Locate the cell with the specified text and output its (x, y) center coordinate. 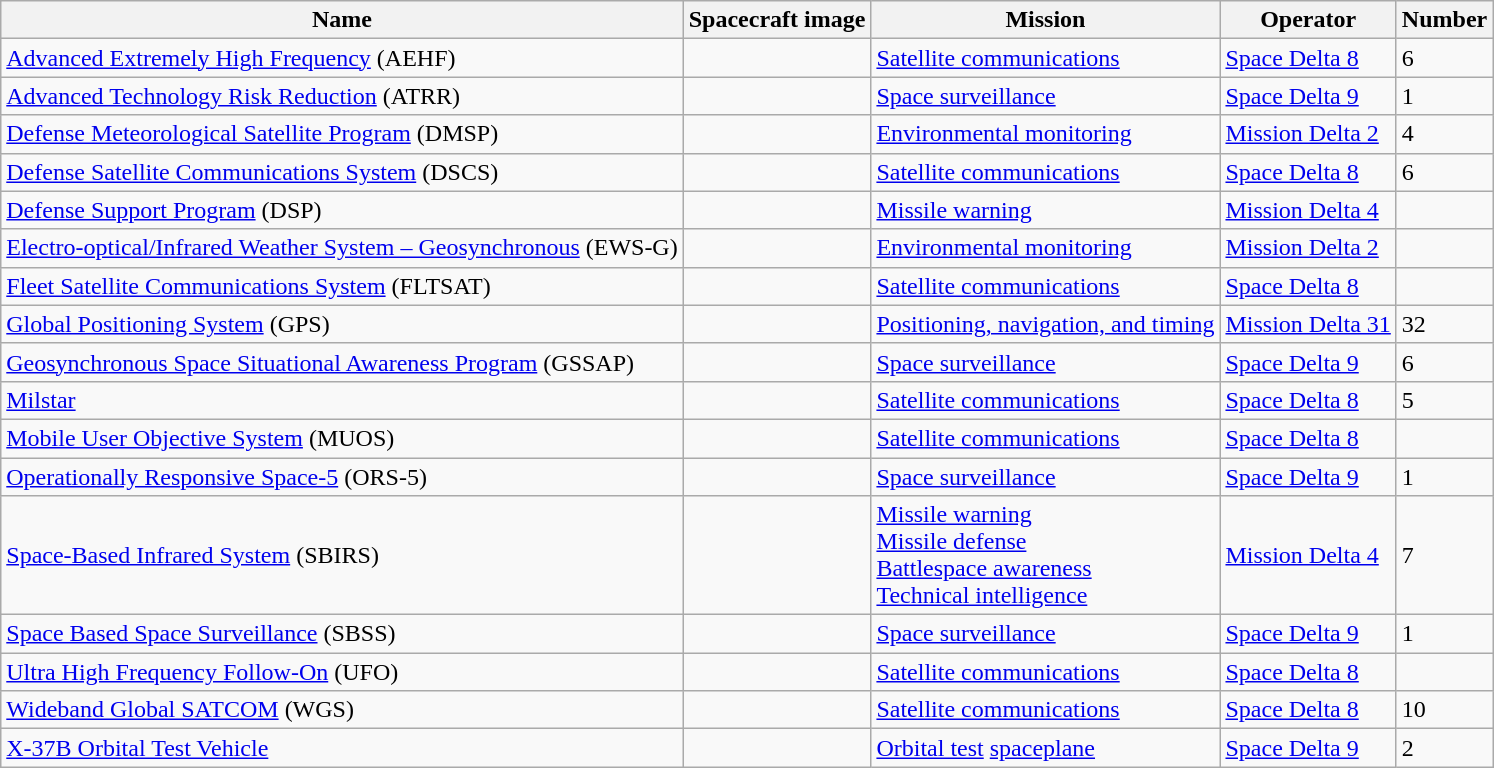
Positioning, navigation, and timing (1046, 324)
Operationally Responsive Space-5 (ORS-5) (342, 477)
Missile warning (1046, 210)
4 (1444, 134)
Defense Satellite Communications System (DSCS) (342, 172)
Space-Based Infrared System (SBIRS) (342, 556)
Advanced Technology Risk Reduction (ATRR) (342, 96)
Global Positioning System (GPS) (342, 324)
Geosynchronous Space Situational Awareness Program (GSSAP) (342, 362)
5 (1444, 400)
Name (342, 20)
Mission (1046, 20)
Space Based Space Surveillance (SBSS) (342, 634)
Operator (1308, 20)
Missile warningMissile defenseBattlespace awarenessTechnical intelligence (1046, 556)
Advanced Extremely High Frequency (AEHF) (342, 58)
7 (1444, 556)
Defense Meteorological Satellite Program (DMSP) (342, 134)
32 (1444, 324)
Spacecraft image (777, 20)
10 (1444, 710)
Fleet Satellite Communications System (FLTSAT) (342, 286)
Mission Delta 31 (1308, 324)
Electro-optical/Infrared Weather System – Geosynchronous (EWS-G) (342, 248)
Milstar (342, 400)
Defense Support Program (DSP) (342, 210)
Ultra High Frequency Follow-On (UFO) (342, 672)
Wideband Global SATCOM (WGS) (342, 710)
Orbital test spaceplane (1046, 748)
X-37B Orbital Test Vehicle (342, 748)
Number (1444, 20)
Mobile User Objective System (MUOS) (342, 438)
2 (1444, 748)
